Pinpoint the cell where the given text exists, returning its [x, y] midpoint coordinate. 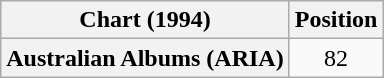
Position [336, 20]
82 [336, 58]
Australian Albums (ARIA) [145, 58]
Chart (1994) [145, 20]
